Locate the cell with the specified text and output its [X, Y] center coordinate. 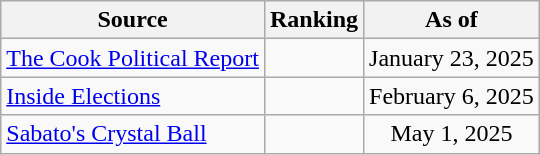
Source [133, 20]
February 6, 2025 [452, 96]
Inside Elections [133, 96]
As of [452, 20]
Sabato's Crystal Ball [133, 134]
May 1, 2025 [452, 134]
The Cook Political Report [133, 58]
January 23, 2025 [452, 58]
Ranking [314, 20]
